Provide the (X, Y) coordinate of the cell's center where the given text is located.  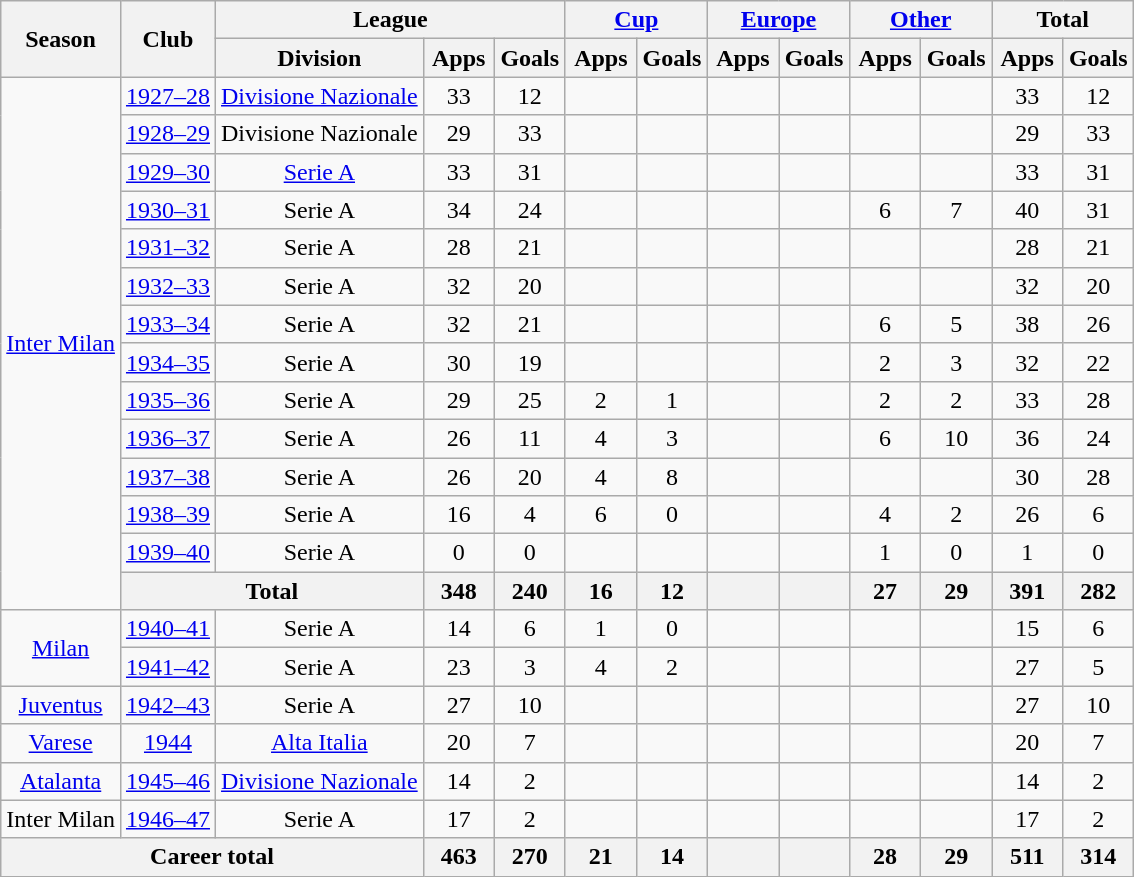
Season (61, 39)
1933–34 (168, 324)
270 (530, 857)
Division (320, 58)
1942–43 (168, 705)
15 (1028, 629)
1937–38 (168, 477)
Atalanta (61, 781)
Club (168, 39)
Milan (61, 648)
1940–41 (168, 629)
1941–42 (168, 667)
282 (1098, 591)
1931–32 (168, 248)
1934–35 (168, 362)
23 (458, 667)
36 (1028, 438)
22 (1098, 362)
Varese (61, 743)
1930–31 (168, 210)
34 (458, 210)
Alta Italia (320, 743)
1939–40 (168, 553)
1927–28 (168, 96)
1938–39 (168, 515)
511 (1028, 857)
38 (1028, 324)
Cup (636, 20)
Career total (212, 857)
25 (530, 400)
Europe (778, 20)
348 (458, 591)
League (391, 20)
391 (1028, 591)
1936–37 (168, 438)
11 (530, 438)
463 (458, 857)
1929–30 (168, 172)
1946–47 (168, 819)
1932–33 (168, 286)
1944 (168, 743)
240 (530, 591)
8 (672, 477)
40 (1028, 210)
1928–29 (168, 134)
Other (921, 20)
Juventus (61, 705)
1935–36 (168, 400)
314 (1098, 857)
1945–46 (168, 781)
19 (530, 362)
